Determine the [x, y] coordinate at the center of the cell enclosing the given text.  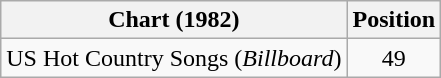
Position [394, 20]
49 [394, 58]
Chart (1982) [174, 20]
US Hot Country Songs (Billboard) [174, 58]
